For the text-containing cell, return its midpoint in (X, Y) coordinate format. 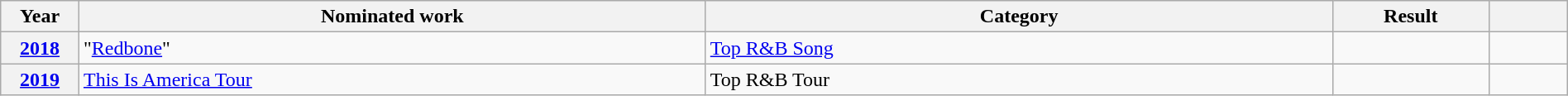
2018 (40, 48)
Category (1019, 17)
Top R&B Tour (1019, 79)
"Redbone" (392, 48)
This Is America Tour (392, 79)
Year (40, 17)
Top R&B Song (1019, 48)
Result (1411, 17)
2019 (40, 79)
Nominated work (392, 17)
